Output the [X, Y] coordinate of the center of the cell containing the given text.  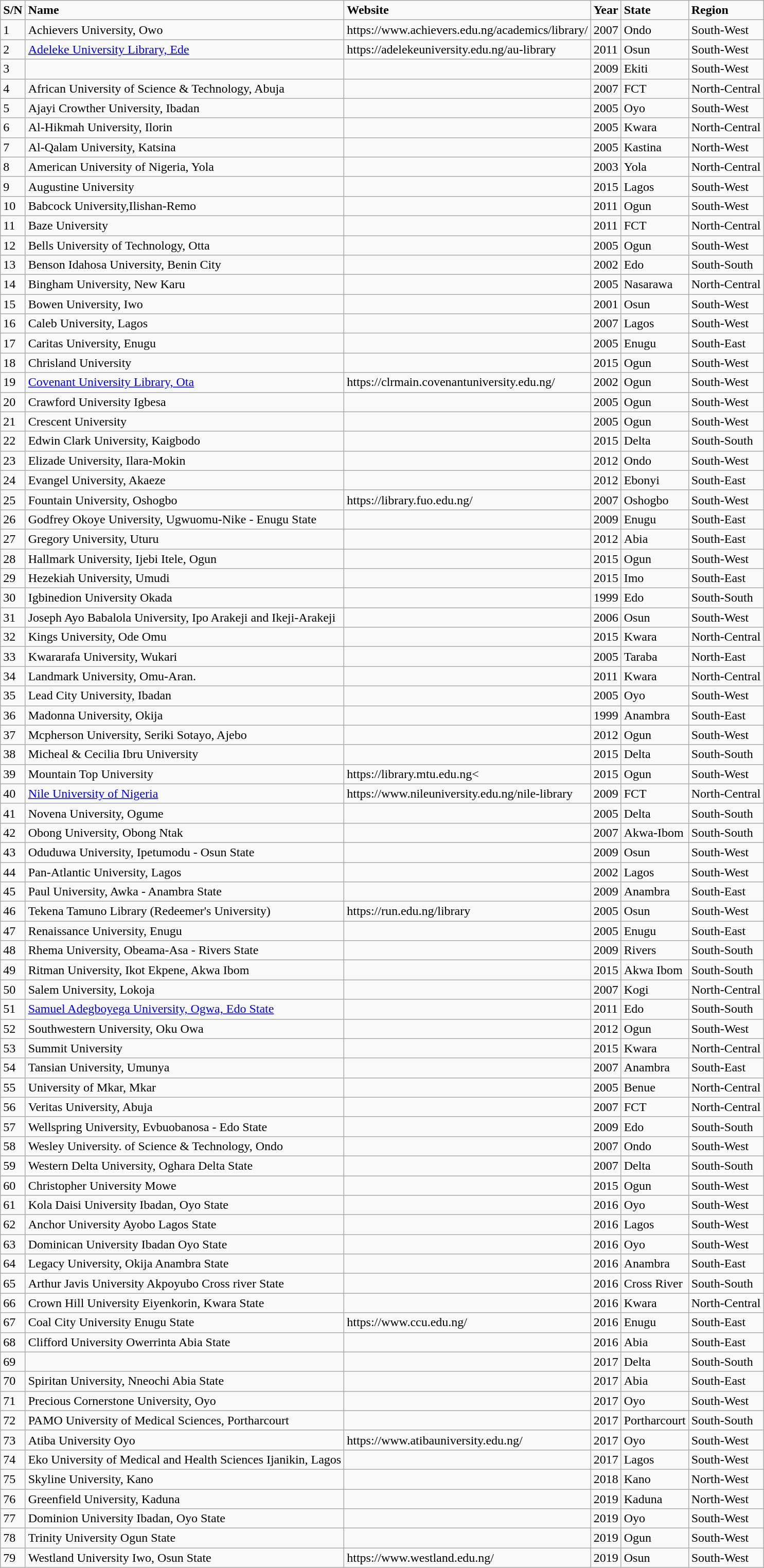
Trinity University Ogun State [185, 1538]
Name [185, 10]
https://www.achievers.edu.ng/academics/library/ [467, 30]
Precious Cornerstone University, Oyo [185, 1401]
Taraba [654, 657]
Hezekiah University, Umudi [185, 578]
1 [13, 30]
50 [13, 990]
27 [13, 539]
62 [13, 1225]
31 [13, 618]
57 [13, 1126]
Nasarawa [654, 285]
71 [13, 1401]
23 [13, 461]
Achievers University, Owo [185, 30]
13 [13, 265]
Western Delta University, Oghara Delta State [185, 1166]
2 [13, 49]
5 [13, 108]
Legacy University, Okija Anambra State [185, 1264]
14 [13, 285]
Evangel University, Akaeze [185, 480]
Hallmark University, Ijebi Itele, Ogun [185, 558]
Website [467, 10]
Chrisland University [185, 363]
https://library.fuo.edu.ng/ [467, 500]
https://run.edu.ng/library [467, 911]
Crescent University [185, 421]
39 [13, 774]
10 [13, 206]
Mountain Top University [185, 774]
Salem University, Lokoja [185, 990]
Arthur Javis University Akpoyubo Cross river State [185, 1283]
36 [13, 715]
Landmark University, Omu-Aran. [185, 676]
32 [13, 637]
8 [13, 167]
Adeleke University Library, Ede [185, 49]
Dominican University Ibadan Oyo State [185, 1244]
Benue [654, 1087]
46 [13, 911]
Samuel Adegboyega University, Ogwa, Edo State [185, 1009]
48 [13, 950]
Rhema University, Obeama-Asa - Rivers State [185, 950]
Portharcourt [654, 1420]
Gregory University, Uturu [185, 539]
Nile University of Nigeria [185, 794]
19 [13, 382]
75 [13, 1479]
Southwestern University, Oku Owa [185, 1029]
Al-Hikmah University, Ilorin [185, 128]
Kastina [654, 147]
Wesley University. of Science & Technology, Ondo [185, 1146]
73 [13, 1440]
29 [13, 578]
Crown Hill University Eiyenkorin, Kwara State [185, 1303]
38 [13, 754]
Mcpherson University, Seriki Sotayo, Ajebo [185, 735]
79 [13, 1558]
Tekena Tamuno Library (Redeemer's University) [185, 911]
Baze University [185, 225]
Benson Idahosa University, Benin City [185, 265]
Wellspring University, Evbuobanosa - Edo State [185, 1126]
Kogi [654, 990]
59 [13, 1166]
Tansian University, Umunya [185, 1068]
Christopher University Mowe [185, 1185]
43 [13, 852]
60 [13, 1185]
Novena University, Ogume [185, 813]
Kola Daisi University Ibadan, Oyo State [185, 1205]
21 [13, 421]
Joseph Ayo Babalola University, Ipo Arakeji and Ikeji-Arakeji [185, 618]
17 [13, 343]
Bowen University, Iwo [185, 304]
54 [13, 1068]
https://clrmain.covenantuniversity.edu.ng/ [467, 382]
https://www.westland.edu.ng/ [467, 1558]
4 [13, 89]
30 [13, 598]
Akwa Ibom [654, 970]
Ritman University, Ikot Ekpene, Akwa Ibom [185, 970]
24 [13, 480]
https://adelekeuniversity.edu.ng/au-library [467, 49]
22 [13, 441]
American University of Nigeria, Yola [185, 167]
Kwararafa University, Wukari [185, 657]
Akwa-Ibom [654, 833]
Covenant University Library, Ota [185, 382]
Kings University, Ode Omu [185, 637]
State [654, 10]
https://www.atibauniversity.edu.ng/ [467, 1440]
37 [13, 735]
74 [13, 1459]
Madonna University, Okija [185, 715]
49 [13, 970]
African University of Science & Technology, Abuja [185, 89]
61 [13, 1205]
Micheal & Cecilia Ibru University [185, 754]
Rivers [654, 950]
Atiba University Oyo [185, 1440]
76 [13, 1499]
9 [13, 186]
Babcock University,Ilishan-Remo [185, 206]
Edwin Clark University, Kaigbodo [185, 441]
26 [13, 519]
67 [13, 1323]
2006 [606, 618]
Crawford University Igbesa [185, 402]
2018 [606, 1479]
Yola [654, 167]
Oduduwa University, Ipetumodu - Osun State [185, 852]
North-East [726, 657]
6 [13, 128]
University of Mkar, Mkar [185, 1087]
Oshogbo [654, 500]
40 [13, 794]
12 [13, 245]
Skyline University, Kano [185, 1479]
Greenfield University, Kaduna [185, 1499]
51 [13, 1009]
Elizade University, Ilara-Mokin [185, 461]
Anchor University Ayobo Lagos State [185, 1225]
56 [13, 1107]
Kano [654, 1479]
28 [13, 558]
Region [726, 10]
20 [13, 402]
72 [13, 1420]
47 [13, 931]
63 [13, 1244]
15 [13, 304]
58 [13, 1146]
Ekiti [654, 69]
Godfrey Okoye University, Ugwuomu-Nike - Enugu State [185, 519]
52 [13, 1029]
Paul University, Awka - Anambra State [185, 892]
Renaissance University, Enugu [185, 931]
25 [13, 500]
Year [606, 10]
Westland University Iwo, Osun State [185, 1558]
65 [13, 1283]
70 [13, 1381]
16 [13, 324]
35 [13, 696]
https://library.mtu.edu.ng< [467, 774]
Caleb University, Lagos [185, 324]
Igbinedion University Okada [185, 598]
Eko University of Medical and Health Sciences Ijanikin, Lagos [185, 1459]
33 [13, 657]
53 [13, 1048]
Summit University [185, 1048]
42 [13, 833]
2003 [606, 167]
Caritas University, Enugu [185, 343]
Imo [654, 578]
Kaduna [654, 1499]
11 [13, 225]
55 [13, 1087]
Bingham University, New Karu [185, 285]
Al-Qalam University, Katsina [185, 147]
78 [13, 1538]
3 [13, 69]
S/N [13, 10]
Ajayi Crowther University, Ibadan [185, 108]
18 [13, 363]
Lead City University, Ibadan [185, 696]
45 [13, 892]
Augustine University [185, 186]
66 [13, 1303]
Ebonyi [654, 480]
68 [13, 1342]
41 [13, 813]
77 [13, 1519]
34 [13, 676]
64 [13, 1264]
Obong University, Obong Ntak [185, 833]
PAMO University of Medical Sciences, Portharcourt [185, 1420]
69 [13, 1362]
2001 [606, 304]
7 [13, 147]
https://www.nileuniversity.edu.ng/nile-library [467, 794]
Spiritan University, Nneochi Abia State [185, 1381]
Veritas University, Abuja [185, 1107]
Cross River [654, 1283]
Coal City University Enugu State [185, 1323]
Pan-Atlantic University, Lagos [185, 872]
44 [13, 872]
https://www.ccu.edu.ng/ [467, 1323]
Fountain University, Oshogbo [185, 500]
Clifford University Owerrinta Abia State [185, 1342]
Bells University of Technology, Otta [185, 245]
Dominion University Ibadan, Oyo State [185, 1519]
